From the cell containing the given text, extract its center point as [x, y] coordinate. 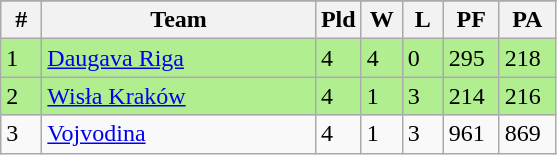
216 [527, 96]
869 [527, 134]
Daugava Riga [179, 58]
PF [471, 20]
218 [527, 58]
Wisła Kraków [179, 96]
2 [22, 96]
0 [422, 58]
PA [527, 20]
Team [179, 20]
# [22, 20]
214 [471, 96]
Vojvodina [179, 134]
Pld [338, 20]
L [422, 20]
295 [471, 58]
961 [471, 134]
W [382, 20]
